Search for the cell housing the specified text and yield its (X, Y) center coordinate. 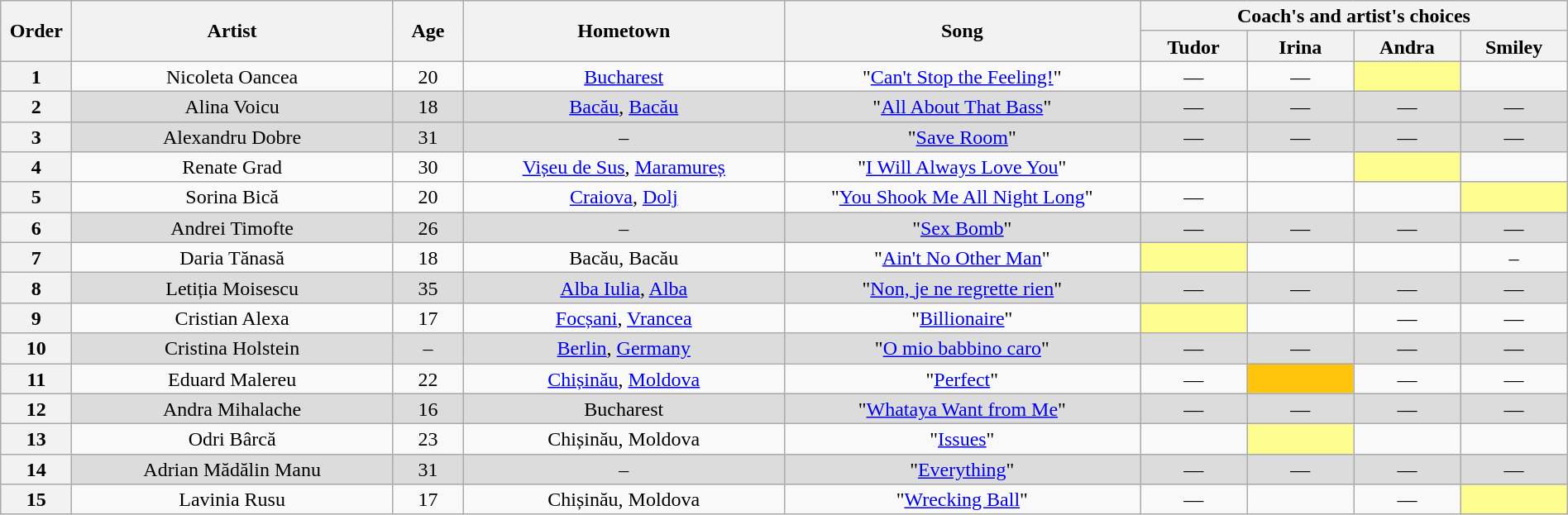
Alexandru Dobre (232, 137)
Andrei Timofte (232, 228)
10 (36, 349)
"Perfect" (963, 379)
Focșani, Vrancea (624, 317)
23 (428, 440)
"Non, je ne regrette rien" (963, 288)
"Whataya Want from Me" (963, 408)
Artist (232, 31)
3 (36, 137)
Song (963, 31)
Irina (1300, 46)
4 (36, 167)
Tudor (1194, 46)
Odri Bârcă (232, 440)
Andra (1408, 46)
11 (36, 379)
Smiley (1513, 46)
35 (428, 288)
30 (428, 167)
Craiova, Dolj (624, 197)
7 (36, 258)
Hometown (624, 31)
"You Shook Me All Night Long" (963, 197)
Coach's and artist's choices (1355, 17)
"Save Room" (963, 137)
Daria Tănasă (232, 258)
Alina Voicu (232, 106)
Letiția Moisescu (232, 288)
"Wrecking Ball" (963, 499)
Adrian Mădălin Manu (232, 470)
Eduard Malereu (232, 379)
16 (428, 408)
Berlin, Germany (624, 349)
Vișeu de Sus, Maramureș (624, 167)
8 (36, 288)
"Issues" (963, 440)
Alba Iulia, Alba (624, 288)
15 (36, 499)
Age (428, 31)
1 (36, 76)
14 (36, 470)
Cristina Holstein (232, 349)
"Ain't No Other Man" (963, 258)
"Can't Stop the Feeling!" (963, 76)
22 (428, 379)
"O mio babbino caro" (963, 349)
Nicoleta Oancea (232, 76)
Renate Grad (232, 167)
Cristian Alexa (232, 317)
6 (36, 228)
"Billionaire" (963, 317)
"Sex Bomb" (963, 228)
Sorina Bică (232, 197)
"Everything" (963, 470)
13 (36, 440)
12 (36, 408)
26 (428, 228)
Order (36, 31)
2 (36, 106)
Lavinia Rusu (232, 499)
9 (36, 317)
5 (36, 197)
"All About That Bass" (963, 106)
Andra Mihalache (232, 408)
"I Will Always Love You" (963, 167)
